From the cell containing the given text, extract its center point as [x, y] coordinate. 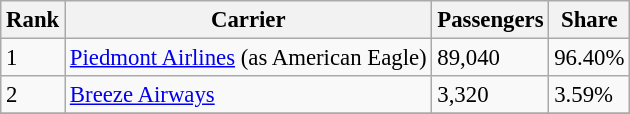
Share [590, 20]
2 [33, 95]
3,320 [490, 95]
Rank [33, 20]
3.59% [590, 95]
Breeze Airways [248, 95]
89,040 [490, 58]
Piedmont Airlines (as American Eagle) [248, 58]
Carrier [248, 20]
1 [33, 58]
96.40% [590, 58]
Passengers [490, 20]
